Find where the given text appears and provide that cell's center as [x, y] coordinate. 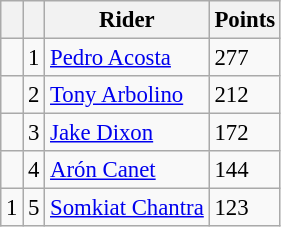
144 [244, 170]
172 [244, 133]
123 [244, 208]
Rider [127, 20]
5 [34, 208]
4 [34, 170]
277 [244, 58]
212 [244, 95]
Pedro Acosta [127, 58]
2 [34, 95]
Jake Dixon [127, 133]
Somkiat Chantra [127, 208]
Arón Canet [127, 170]
Tony Arbolino [127, 95]
Points [244, 20]
3 [34, 133]
